Capture the cell that displays the provided text and extract its [X, Y] central coordinate. 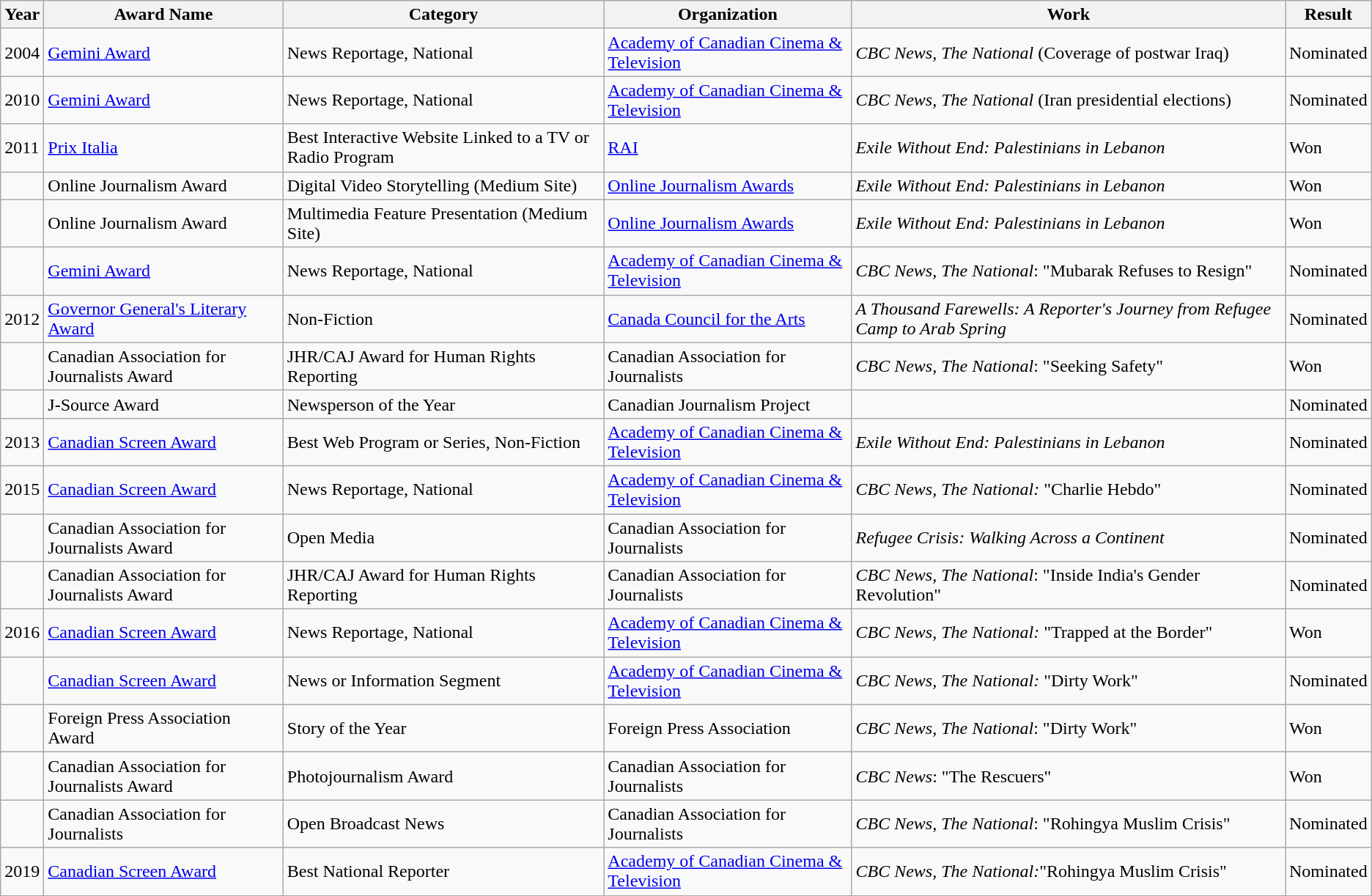
Year [22, 15]
2015 [22, 490]
Newsperson of the Year [443, 404]
Foreign Press Association Award [163, 729]
Canada Council for the Arts [728, 318]
News or Information Segment [443, 680]
Best Web Program or Series, Non-Fiction [443, 441]
Best Interactive Website Linked to a TV or Radio Program [443, 148]
CBC News, The National: "Seeking Safety" [1069, 367]
Non-Fiction [443, 318]
2011 [22, 148]
2012 [22, 318]
2004 [22, 53]
RAI [728, 148]
Organization [728, 15]
CBC News, The National: "Inside India's Gender Revolution" [1069, 585]
CBC News, The National: "Rohingya Muslim Crisis" [1069, 824]
Photojournalism Award [443, 776]
CBC News, The National: "Charlie Hebdo" [1069, 490]
CBC News, The National:"Rohingya Muslim Crisis" [1069, 871]
Governor General's Literary Award [163, 318]
CBC News, The National: "Mubarak Refuses to Resign" [1069, 271]
Prix Italia [163, 148]
2013 [22, 441]
Work [1069, 15]
Best National Reporter [443, 871]
Award Name [163, 15]
Result [1329, 15]
Foreign Press Association [728, 729]
CBC News, The National: "Trapped at the Border" [1069, 634]
Canadian Journalism Project [728, 404]
2016 [22, 634]
Open Media [443, 537]
Category [443, 15]
CBC News: "The Rescuers" [1069, 776]
Multimedia Feature Presentation (Medium Site) [443, 223]
Story of the Year [443, 729]
2019 [22, 871]
CBC News, The National (Coverage of postwar Iraq) [1069, 53]
Digital Video Storytelling (Medium Site) [443, 186]
A Thousand Farewells: A Reporter's Journey from Refugee Camp to Arab Spring [1069, 318]
J-Source Award [163, 404]
Open Broadcast News [443, 824]
2010 [22, 100]
CBC News, The National (Iran presidential elections) [1069, 100]
Refugee Crisis: Walking Across a Continent [1069, 537]
